Identify which cell holds the provided text, then report its (x, y) central coordinate. 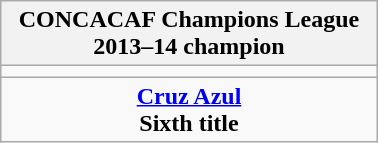
Cruz AzulSixth title (189, 110)
CONCACAF Champions League2013–14 champion (189, 34)
